Capture the cell that displays the provided text and extract its [X, Y] central coordinate. 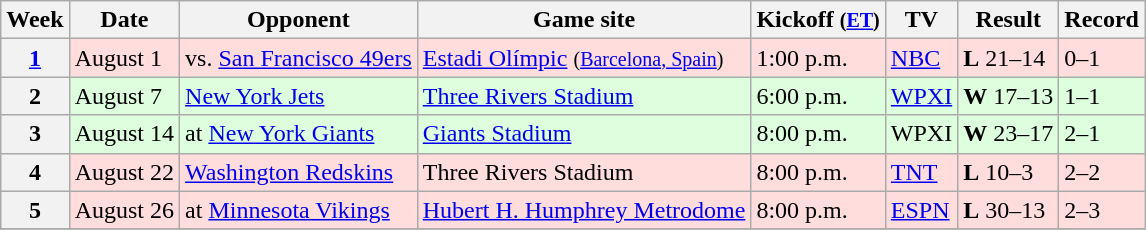
6:00 p.m. [818, 96]
August 26 [124, 210]
Date [124, 20]
New York Jets [299, 96]
Giants Stadium [584, 134]
August 7 [124, 96]
2–3 [1102, 210]
W 17–13 [1008, 96]
L 10–3 [1008, 172]
2 [35, 96]
1:00 p.m. [818, 58]
1–1 [1102, 96]
Washington Redskins [299, 172]
August 22 [124, 172]
Hubert H. Humphrey Metrodome [584, 210]
Result [1008, 20]
Opponent [299, 20]
ESPN [921, 210]
Kickoff (ET) [818, 20]
3 [35, 134]
5 [35, 210]
Game site [584, 20]
L 21–14 [1008, 58]
1 [35, 58]
NBC [921, 58]
TNT [921, 172]
August 1 [124, 58]
TV [921, 20]
Record [1102, 20]
L 30–13 [1008, 210]
Estadi Olímpic (Barcelona, Spain) [584, 58]
Week [35, 20]
at New York Giants [299, 134]
0–1 [1102, 58]
2–1 [1102, 134]
August 14 [124, 134]
W 23–17 [1008, 134]
4 [35, 172]
vs. San Francisco 49ers [299, 58]
at Minnesota Vikings [299, 210]
2–2 [1102, 172]
